Search for the cell housing the specified text and yield its [X, Y] center coordinate. 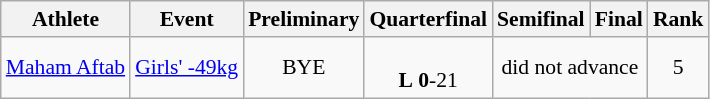
Semifinal [541, 19]
Final [619, 19]
Maham Aftab [66, 68]
Athlete [66, 19]
Rank [678, 19]
did not advance [570, 68]
L 0-21 [428, 68]
Girls' -49kg [186, 68]
Event [186, 19]
BYE [304, 68]
Quarterfinal [428, 19]
5 [678, 68]
Preliminary [304, 19]
